Find where the given text appears and provide that cell's center as (X, Y) coordinate. 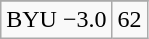
62 (130, 20)
BYU −3.0 (56, 20)
